Search for the cell housing the specified text and yield its (x, y) center coordinate. 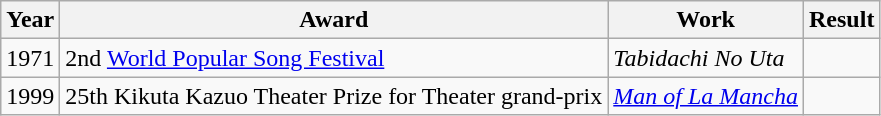
Result (842, 20)
Work (706, 20)
1971 (30, 58)
Tabidachi No Uta (706, 58)
Award (334, 20)
25th Kikuta Kazuo Theater Prize for Theater grand-prix (334, 96)
2nd World Popular Song Festival (334, 58)
Man of La Mancha (706, 96)
Year (30, 20)
1999 (30, 96)
